Pinpoint the cell where the given text exists, returning its [X, Y] midpoint coordinate. 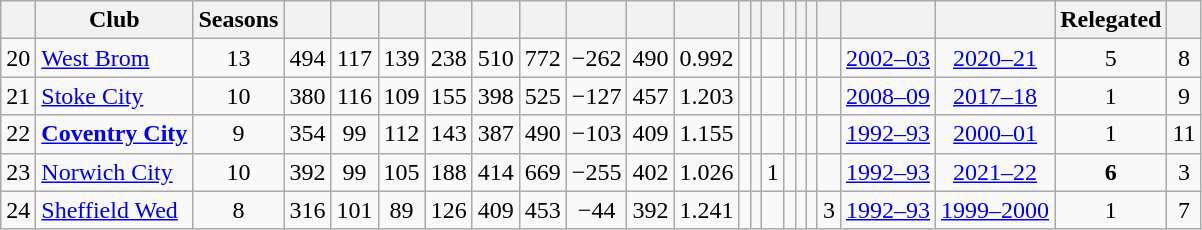
2002–03 [888, 58]
398 [496, 96]
105 [402, 172]
Sheffield Wed [114, 210]
Seasons [238, 20]
1.155 [706, 134]
453 [542, 210]
Relegated [1111, 20]
6 [1111, 172]
89 [402, 210]
2021–22 [996, 172]
Coventry City [114, 134]
0.992 [706, 58]
116 [354, 96]
188 [448, 172]
−44 [596, 210]
−127 [596, 96]
21 [18, 96]
117 [354, 58]
316 [308, 210]
1.203 [706, 96]
−103 [596, 134]
402 [650, 172]
1.026 [706, 172]
414 [496, 172]
457 [650, 96]
510 [496, 58]
494 [308, 58]
−262 [596, 58]
Norwich City [114, 172]
20 [18, 58]
1.241 [706, 210]
22 [18, 134]
2008–09 [888, 96]
112 [402, 134]
7 [1184, 210]
1999–2000 [996, 210]
2017–18 [996, 96]
126 [448, 210]
387 [496, 134]
238 [448, 58]
109 [402, 96]
West Brom [114, 58]
2020–21 [996, 58]
101 [354, 210]
−255 [596, 172]
23 [18, 172]
669 [542, 172]
Club [114, 20]
525 [542, 96]
Stoke City [114, 96]
380 [308, 96]
2000–01 [996, 134]
143 [448, 134]
155 [448, 96]
24 [18, 210]
139 [402, 58]
354 [308, 134]
11 [1184, 134]
5 [1111, 58]
772 [542, 58]
13 [238, 58]
